From the cell containing the given text, extract its center point as (x, y) coordinate. 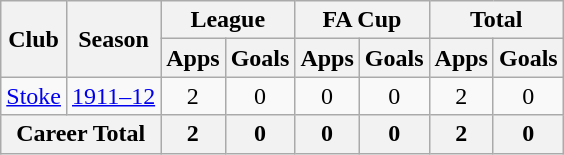
League (228, 20)
Club (34, 39)
Stoke (34, 96)
Career Total (81, 134)
Season (113, 39)
1911–12 (113, 96)
FA Cup (362, 20)
Total (496, 20)
